Search for the cell housing the specified text and yield its [X, Y] center coordinate. 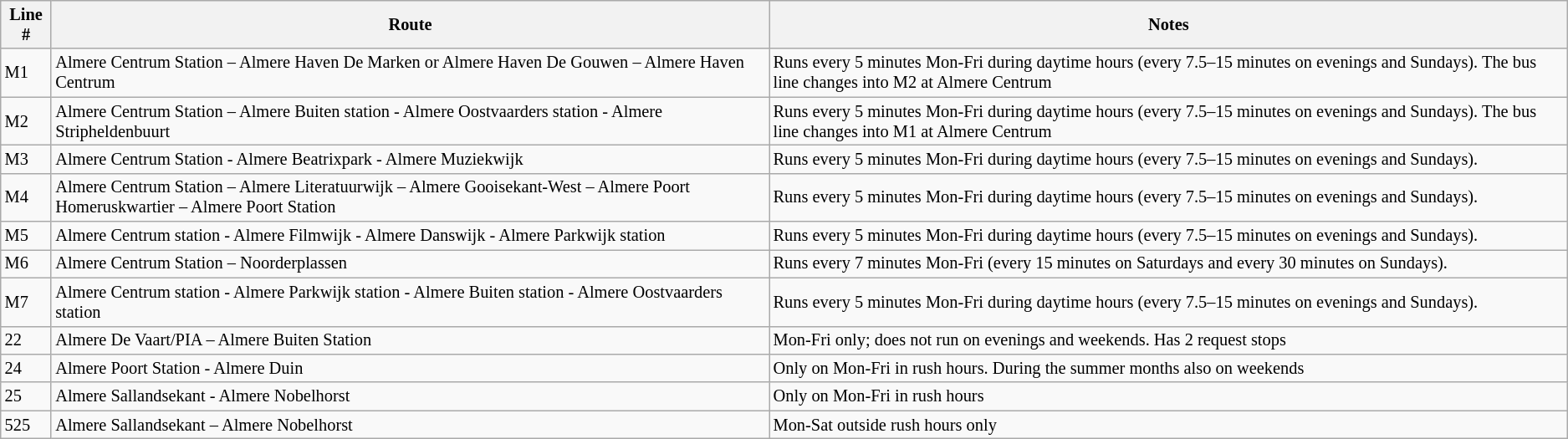
M6 [27, 263]
Almere Centrum station - Almere Filmwijk - Almere Danswijk - Almere Parkwijk station [410, 236]
Runs every 7 minutes Mon-Fri (every 15 minutes on Saturdays and every 30 minutes on Sundays). [1169, 263]
Almere Centrum Station – Almere Haven De Marken or Almere Haven De Gouwen – Almere Haven Centrum [410, 73]
Almere Centrum Station – Almere Literatuurwijk – Almere Gooisekant-West – Almere Poort Homeruskwartier – Almere Poort Station [410, 197]
25 [27, 396]
M7 [27, 302]
Route [410, 24]
22 [27, 340]
Almere Centrum Station - Almere Beatrixpark - Almere Muziekwijk [410, 159]
Runs every 5 minutes Mon-Fri during daytime hours (every 7.5–15 minutes on evenings and Sundays). The bus line changes into M2 at Almere Centrum [1169, 73]
Mon-Sat outside rush hours only [1169, 425]
Notes [1169, 24]
Almere Centrum Station – Almere Buiten station - Almere Oostvaarders station - Almere Stripheldenbuurt [410, 121]
Only on Mon-Fri in rush hours. During the summer months also on weekends [1169, 368]
M5 [27, 236]
525 [27, 425]
24 [27, 368]
M2 [27, 121]
Almere Centrum Station – Noorderplassen [410, 263]
Almere Sallandsekant - Almere Nobelhorst [410, 396]
Almere Poort Station - Almere Duin [410, 368]
M3 [27, 159]
Almere De Vaart/PIA – Almere Buiten Station [410, 340]
Line # [27, 24]
Runs every 5 minutes Mon-Fri during daytime hours (every 7.5–15 minutes on evenings and Sundays). The bus line changes into M1 at Almere Centrum [1169, 121]
Almere Centrum station - Almere Parkwijk station - Almere Buiten station - Almere Oostvaarders station [410, 302]
M4 [27, 197]
Mon-Fri only; does not run on evenings and weekends. Has 2 request stops [1169, 340]
Almere Sallandsekant – Almere Nobelhorst [410, 425]
M1 [27, 73]
Only on Mon-Fri in rush hours [1169, 396]
